Extract the (x, y) coordinate from the center of the cell holding the provided text.  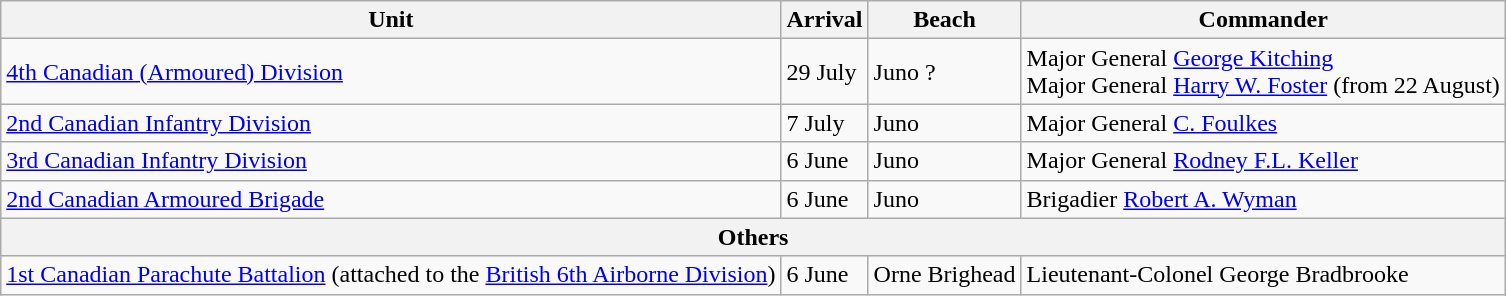
Major General George KitchingMajor General Harry W. Foster (from 22 August) (1263, 72)
29 July (824, 72)
1st Canadian Parachute Battalion (attached to the British 6th Airborne Division) (391, 275)
2nd Canadian Armoured Brigade (391, 199)
3rd Canadian Infantry Division (391, 161)
Major General C. Foulkes (1263, 123)
Major General Rodney F.L. Keller (1263, 161)
Orne Brighead (944, 275)
Commander (1263, 20)
Beach (944, 20)
Lieutenant-Colonel George Bradbrooke (1263, 275)
Juno ? (944, 72)
7 July (824, 123)
4th Canadian (Armoured) Division (391, 72)
2nd Canadian Infantry Division (391, 123)
Arrival (824, 20)
Others (754, 237)
Unit (391, 20)
Brigadier Robert A. Wyman (1263, 199)
